Identify which cell holds the provided text, then report its (x, y) central coordinate. 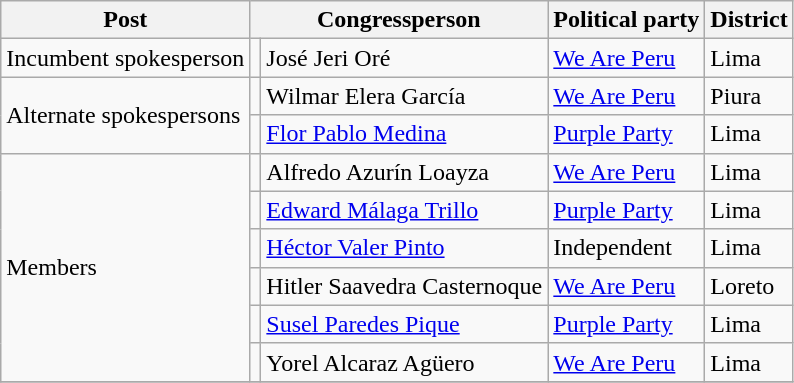
Alternate spokespersons (126, 115)
Susel Paredes Pique (404, 324)
Alfredo Azurín Loayza (404, 172)
Members (126, 267)
Yorel Alcaraz Agüero (404, 362)
District (749, 20)
José Jeri Oré (404, 58)
Héctor Valer Pinto (404, 248)
Loreto (749, 286)
Incumbent spokesperson (126, 58)
Piura (749, 96)
Congressperson (399, 20)
Edward Málaga Trillo (404, 210)
Post (126, 20)
Wilmar Elera García (404, 96)
Flor Pablo Medina (404, 134)
Hitler Saavedra Casternoque (404, 286)
Political party (626, 20)
Independent (626, 248)
